Return [X, Y] of the center of cell containing provided text 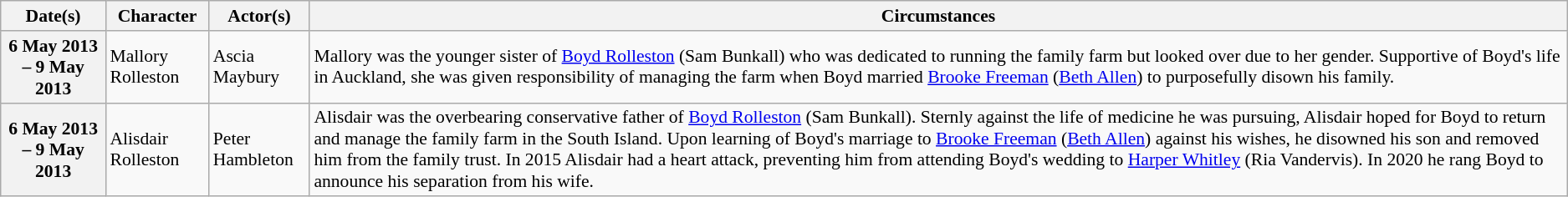
Ascia Maybury [259, 67]
Actor(s) [259, 16]
Character [157, 16]
Alisdair Rolleston [157, 149]
Circumstances [938, 16]
Date(s) [54, 16]
Mallory Rolleston [157, 67]
Peter Hambleton [259, 149]
